From the cell containing the given text, extract its center point as [X, Y] coordinate. 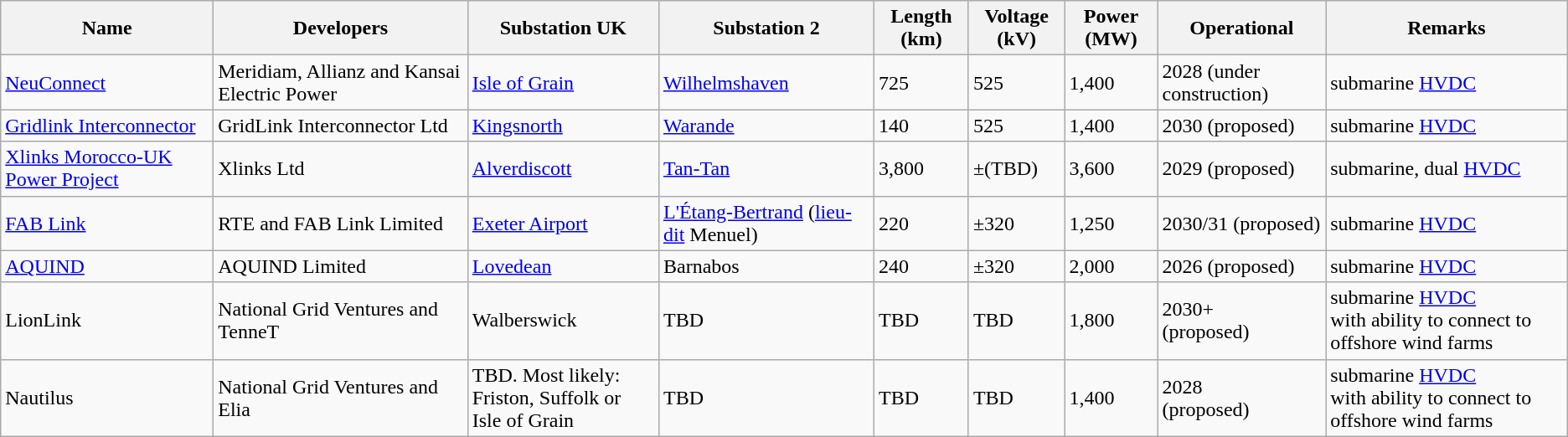
Alverdiscott [563, 169]
Barnabos [766, 266]
Length (km) [921, 28]
3,800 [921, 169]
2028 (under construction) [1241, 82]
Wilhelmshaven [766, 82]
Tan-Tan [766, 169]
Nautilus [107, 398]
Name [107, 28]
±(TBD) [1017, 169]
Kingsnorth [563, 126]
3,600 [1111, 169]
LionLink [107, 321]
Warande [766, 126]
submarine, dual HVDC [1447, 169]
2026 (proposed) [1241, 266]
220 [921, 223]
Xlinks Ltd [341, 169]
240 [921, 266]
Xlinks Morocco-UK Power Project [107, 169]
725 [921, 82]
Substation 2 [766, 28]
1,250 [1111, 223]
TBD. Most likely:Friston, Suffolk or Isle of Grain [563, 398]
FAB Link [107, 223]
RTE and FAB Link Limited [341, 223]
2029 (proposed) [1241, 169]
Developers [341, 28]
Substation UK [563, 28]
L'Étang-Bertrand (lieu-dit Menuel) [766, 223]
Exeter Airport [563, 223]
Meridiam, Allianz and Kansai Electric Power [341, 82]
Gridlink Interconnector [107, 126]
Power (MW) [1111, 28]
Walberswick [563, 321]
2028(proposed) [1241, 398]
1,800 [1111, 321]
AQUIND [107, 266]
National Grid Ventures and TenneT [341, 321]
2030 (proposed) [1241, 126]
Isle of Grain [563, 82]
140 [921, 126]
Voltage (kV) [1017, 28]
NeuConnect [107, 82]
Operational [1241, 28]
2,000 [1111, 266]
National Grid Ventures and Elia [341, 398]
Lovedean [563, 266]
2030/31 (proposed) [1241, 223]
AQUIND Limited [341, 266]
2030+(proposed) [1241, 321]
GridLink Interconnector Ltd [341, 126]
Remarks [1447, 28]
